Identify which cell holds the provided text, then report its (x, y) central coordinate. 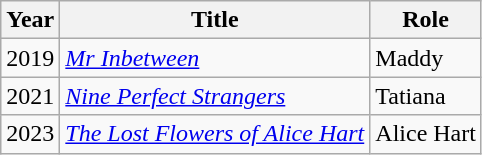
Nine Perfect Strangers (215, 96)
2023 (30, 134)
Maddy (426, 58)
2021 (30, 96)
Alice Hart (426, 134)
The Lost Flowers of Alice Hart (215, 134)
Role (426, 20)
Tatiana (426, 96)
Title (215, 20)
Mr Inbetween (215, 58)
2019 (30, 58)
Year (30, 20)
